Provide the (x, y) coordinate of the cell's center where the given text is located.  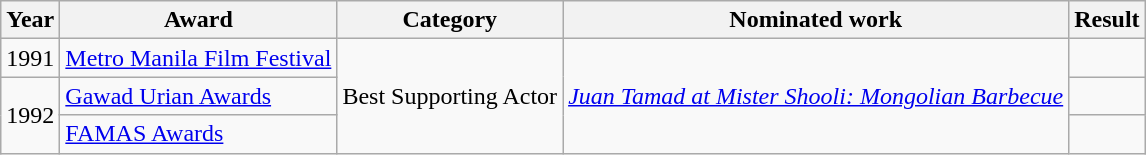
Year (30, 20)
1991 (30, 58)
Award (198, 20)
Category (450, 20)
Juan Tamad at Mister Shooli: Mongolian Barbecue (816, 96)
Best Supporting Actor (450, 96)
Gawad Urian Awards (198, 96)
1992 (30, 115)
Result (1107, 20)
Metro Manila Film Festival (198, 58)
Nominated work (816, 20)
FAMAS Awards (198, 134)
